Output the (X, Y) coordinate of the center of the cell containing the given text.  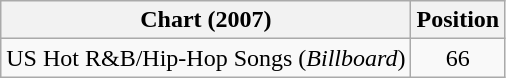
Position (458, 20)
US Hot R&B/Hip-Hop Songs (Billboard) (206, 58)
66 (458, 58)
Chart (2007) (206, 20)
